From the cell containing the given text, extract its center point as (X, Y) coordinate. 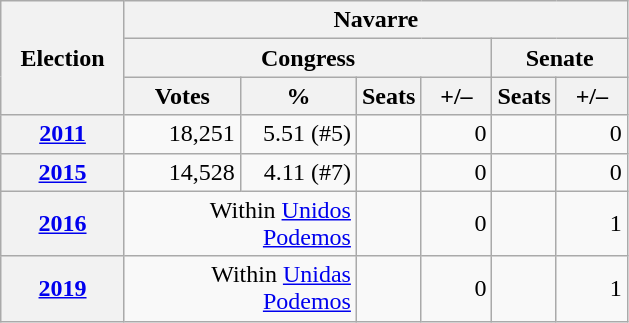
18,251 (182, 134)
2015 (63, 172)
2016 (63, 224)
2019 (63, 288)
Navarre (376, 20)
14,528 (182, 172)
Within Unidas Podemos (240, 288)
% (298, 96)
Election (63, 58)
4.11 (#7) (298, 172)
Congress (308, 58)
Votes (182, 96)
Senate (560, 58)
Within Unidos Podemos (240, 224)
2011 (63, 134)
5.51 (#5) (298, 134)
